Search for the cell housing the specified text and yield its [x, y] center coordinate. 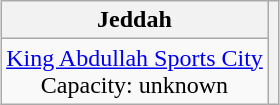
Jeddah [135, 20]
King Abdullah Sports CityCapacity: unknown [135, 72]
